Pinpoint the cell where the given text exists, returning its [x, y] midpoint coordinate. 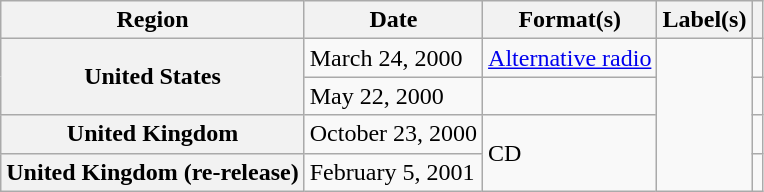
Label(s) [704, 20]
Format(s) [570, 20]
March 24, 2000 [393, 58]
October 23, 2000 [393, 134]
United States [152, 77]
Date [393, 20]
February 5, 2001 [393, 172]
United Kingdom (re-release) [152, 172]
May 22, 2000 [393, 96]
Region [152, 20]
CD [570, 153]
United Kingdom [152, 134]
Alternative radio [570, 58]
